Detect which cell encompasses the target text, then output its [X, Y] center coordinate. 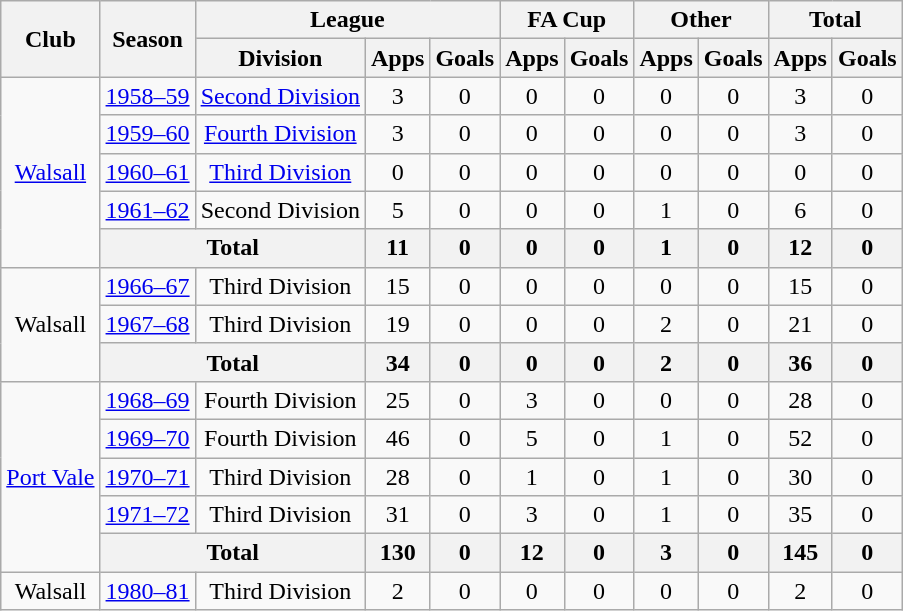
1971–72 [148, 515]
1980–81 [148, 591]
Port Vale [50, 476]
130 [397, 553]
25 [397, 400]
52 [800, 438]
Season [148, 39]
6 [800, 210]
1966–67 [148, 286]
League [348, 20]
1968–69 [148, 400]
1959–60 [148, 134]
1958–59 [148, 96]
46 [397, 438]
1970–71 [148, 477]
Club [50, 39]
1960–61 [148, 172]
1967–68 [148, 324]
30 [800, 477]
35 [800, 515]
Other [701, 20]
1961–62 [148, 210]
21 [800, 324]
11 [397, 248]
145 [800, 553]
31 [397, 515]
FA Cup [567, 20]
34 [397, 362]
Division [280, 58]
36 [800, 362]
1969–70 [148, 438]
19 [397, 324]
